Return [x, y] of the center of cell containing provided text 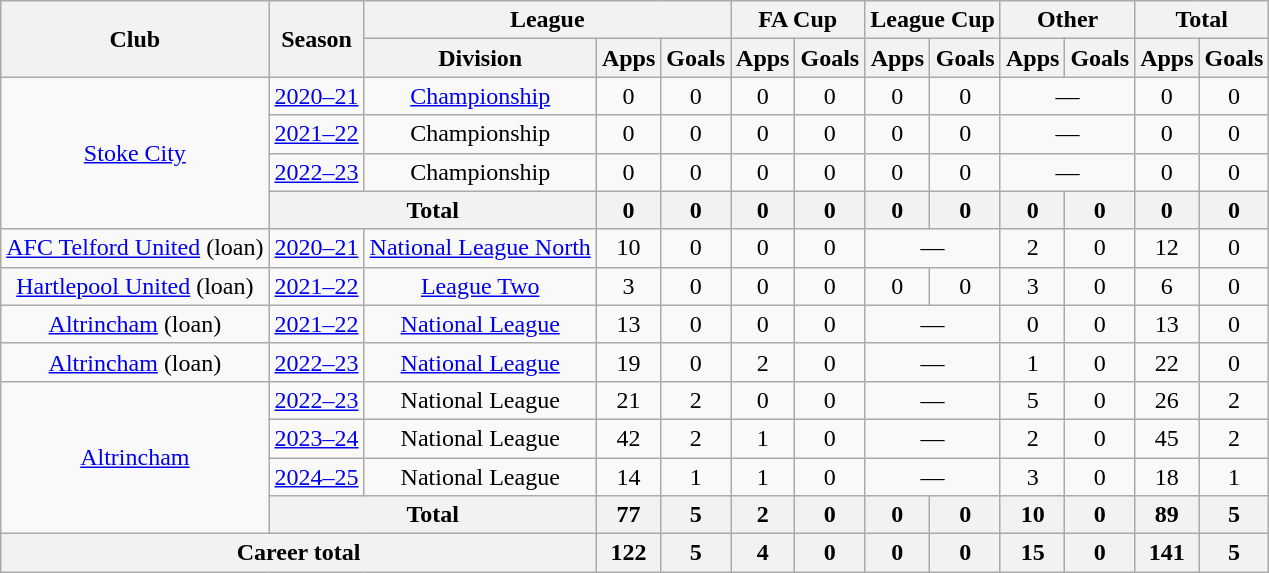
Season [316, 39]
42 [628, 438]
Stoke City [135, 153]
Hartlepool United (loan) [135, 286]
National League North [480, 248]
19 [628, 362]
2024–25 [316, 477]
122 [628, 553]
League Cup [933, 20]
6 [1167, 286]
18 [1167, 477]
12 [1167, 248]
2023–24 [316, 438]
89 [1167, 515]
14 [628, 477]
League Two [480, 286]
26 [1167, 400]
AFC Telford United (loan) [135, 248]
League [547, 20]
Career total [299, 553]
Club [135, 39]
22 [1167, 362]
Other [1067, 20]
77 [628, 515]
Division [480, 58]
21 [628, 400]
45 [1167, 438]
141 [1167, 553]
FA Cup [798, 20]
4 [763, 553]
15 [1032, 553]
Altrincham [135, 457]
